Return the [x, y] coordinate for the center point of the cell that contains the specified text.  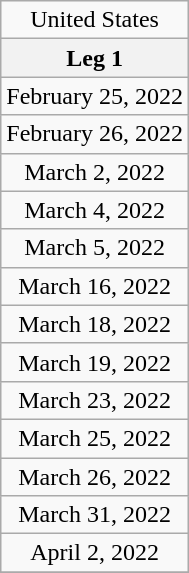
March 19, 2022 [95, 362]
March 16, 2022 [95, 286]
Leg 1 [95, 58]
February 26, 2022 [95, 134]
March 26, 2022 [95, 477]
United States [95, 20]
February 25, 2022 [95, 96]
March 5, 2022 [95, 248]
April 2, 2022 [95, 553]
March 23, 2022 [95, 400]
March 2, 2022 [95, 172]
March 31, 2022 [95, 515]
March 25, 2022 [95, 438]
March 18, 2022 [95, 324]
March 4, 2022 [95, 210]
